Capture the cell that displays the provided text and extract its [X, Y] central coordinate. 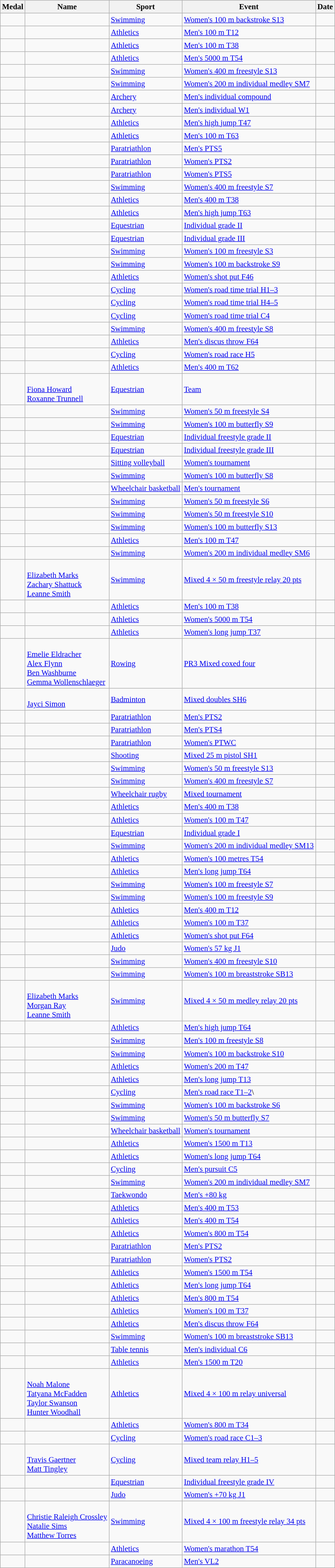
Women's 100 m backstroke S9 [249, 264]
Individual grade II [249, 226]
Men's 800 m T54 [249, 1298]
Men's 400 m T53 [249, 1208]
Women's 100 m freestyle S3 [249, 251]
Individual freestyle grade III [249, 450]
Mixed tournament [249, 794]
Shooting [146, 755]
Mixed doubles SH6 [249, 700]
Men's pursuit C5 [249, 1169]
Women's road time trial C4 [249, 316]
Women's 100 m backstroke S6 [249, 1105]
Women's 50 m freestyle S4 [249, 411]
Elizabeth MarksMorgan RayLeanne Smith [67, 1001]
Event [249, 7]
Date [325, 7]
Men's 5000 m T54 [249, 58]
Women's 200 m individual medley SM6 [249, 553]
Mixed 4 × 100 m relay universal [249, 1394]
Women's shot put F46 [249, 277]
Women's long jump T37 [249, 632]
Women's PTS5 [249, 174]
Men's road race T1–2\ [249, 1092]
Elizabeth MarksZachary ShattuckLeanne Smith [67, 580]
Men's VL2 [249, 1561]
Team [249, 389]
Men's high jump T47 [249, 123]
Women's 100 m backstroke S13 [249, 20]
Taekwondo [146, 1195]
Travis GaertnerMatt Tingley [67, 1460]
Women's +70 kg J1 [249, 1495]
Sport [146, 7]
Men's PTS5 [249, 148]
Women's 800 m T54 [249, 1234]
Men's 100 m T63 [249, 136]
Women's 100 metres T54 [249, 858]
Men's tournament [249, 488]
Christie Raleigh CrossleyNatalie SimsMatthew Torres [67, 1522]
Men's +80 kg [249, 1195]
Women's 100 m freestyle S7 [249, 884]
Men's 100 m T12 [249, 33]
Women's PTWC [249, 743]
Women's 100 m freestyle S9 [249, 897]
Women's road time trial H1–3 [249, 290]
Medal [13, 7]
Women's 50 m butterfly S7 [249, 1118]
Men's 100 m T47 [249, 540]
Men's high jump T63 [249, 213]
Men's PTS4 [249, 730]
Mixed team relay H1–5 [249, 1460]
Men's 400 m T12 [249, 910]
Men's high jump T64 [249, 1028]
Fiona HowardRoxanne Trunnell [67, 389]
Badminton [146, 700]
Mixed 4 × 50 m freestyle relay 20 pts [249, 580]
Women's road race C1–3 [249, 1438]
Women's 100 m butterfly S8 [249, 476]
Men's individual W1 [249, 110]
Rowing [146, 663]
Mixed 25 m pistol SH1 [249, 755]
Women's 1500 m T13 [249, 1144]
Women's 50 m freestyle S10 [249, 514]
Women's 5000 m T54 [249, 619]
Name [67, 7]
Men's 400 m T62 [249, 367]
Women's 50 m freestyle S13 [249, 768]
PR3 Mixed coxed four [249, 663]
Women's 400 m freestyle S10 [249, 961]
Noah MaloneTatyana McFaddenTaylor SwansonHunter Woodhall [67, 1394]
Individual grade III [249, 239]
Women's shot put F64 [249, 936]
Men's long jump T13 [249, 1079]
Women's 800 m T34 [249, 1425]
Mixed 4 × 100 m freestyle relay 34 pts [249, 1522]
Women's 100 m butterfly S13 [249, 527]
Emelie EldracherAlex FlynnBen WashburneGemma Wollenschlaeger [67, 663]
Women's 200 m T47 [249, 1066]
Men's 100 m freestyle S8 [249, 1041]
Women's marathon T54 [249, 1548]
Individual grade I [249, 833]
Mixed 4 × 50 m medley relay 20 pts [249, 1001]
Individual freestyle grade II [249, 437]
Women's 57 kg J1 [249, 948]
Women's 100 m backstroke S10 [249, 1054]
Women's 400 m freestyle S8 [249, 329]
Sitting volleyball [146, 463]
Women's 50 m freestyle S6 [249, 501]
Men's 1500 m T20 [249, 1362]
Wheelchair rugby [146, 794]
Jayci Simon [67, 700]
Men's individual C6 [249, 1349]
Women's 100 m butterfly S9 [249, 424]
Women's 200 m individual medley SM13 [249, 845]
Men's individual compound [249, 97]
Women's 400 m freestyle S13 [249, 71]
Paracanoeing [146, 1561]
Individual freestyle grade IV [249, 1482]
Table tennis [146, 1349]
Men's 400 m T54 [249, 1221]
Women's long jump T64 [249, 1156]
Women's road time trial H4–5 [249, 303]
Women's road race H5 [249, 354]
Women's 100 m T47 [249, 820]
Women's 1500 m T54 [249, 1272]
